For the text-containing cell, return its midpoint in [x, y] coordinate format. 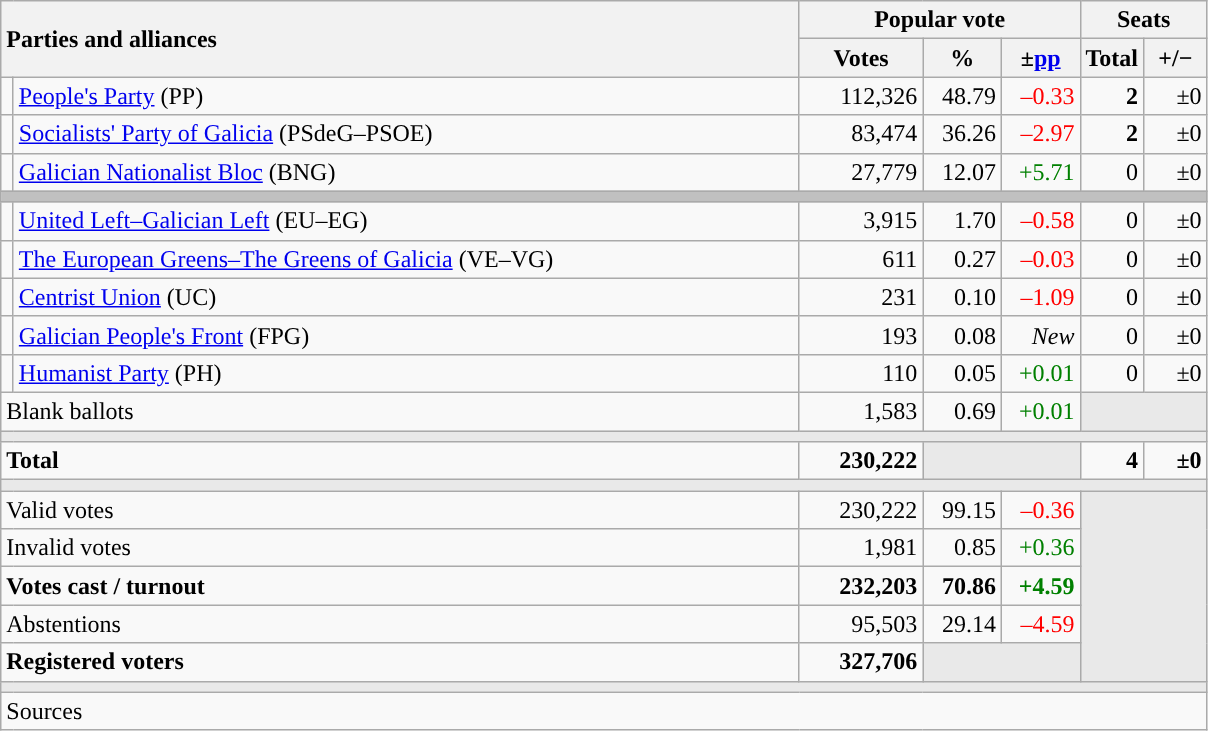
193 [861, 335]
4 [1112, 461]
Galician Nationalist Bloc (BNG) [406, 172]
0.85 [962, 548]
95,503 [861, 624]
–0.03 [1040, 259]
0.69 [962, 411]
99.15 [962, 510]
Votes cast / turnout [400, 586]
United Left–Galician Left (EU–EG) [406, 221]
1,981 [861, 548]
Humanist Party (PH) [406, 373]
–1.09 [1040, 297]
12.07 [962, 172]
Centrist Union (UC) [406, 297]
Galician People's Front (FPG) [406, 335]
+4.59 [1040, 586]
110 [861, 373]
% [962, 58]
–0.33 [1040, 96]
+5.71 [1040, 172]
Blank ballots [400, 411]
231 [861, 297]
+0.36 [1040, 548]
36.26 [962, 134]
People's Party (PP) [406, 96]
70.86 [962, 586]
1,583 [861, 411]
327,706 [861, 662]
1.70 [962, 221]
Parties and alliances [400, 39]
–0.36 [1040, 510]
48.79 [962, 96]
The European Greens–The Greens of Galicia (VE–VG) [406, 259]
±pp [1040, 58]
611 [861, 259]
0.27 [962, 259]
0.08 [962, 335]
83,474 [861, 134]
232,203 [861, 586]
29.14 [962, 624]
3,915 [861, 221]
–0.58 [1040, 221]
Abstentions [400, 624]
–4.59 [1040, 624]
+/− [1176, 58]
–2.97 [1040, 134]
Invalid votes [400, 548]
Seats [1144, 20]
0.05 [962, 373]
Sources [604, 711]
Popular vote [940, 20]
Socialists' Party of Galicia (PSdeG–PSOE) [406, 134]
0.10 [962, 297]
New [1040, 335]
Registered voters [400, 662]
27,779 [861, 172]
Votes [861, 58]
112,326 [861, 96]
Valid votes [400, 510]
